Capture the cell that displays the provided text and extract its [X, Y] central coordinate. 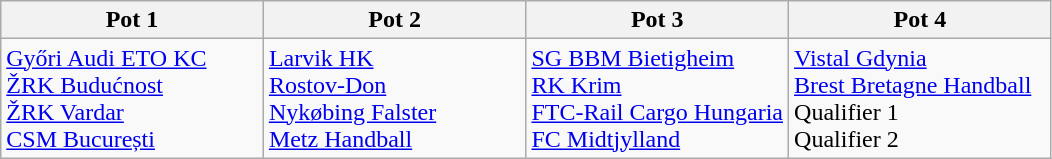
SG BBM Bietigheim RK Krim FTC-Rail Cargo Hungaria FC Midtjylland [658, 98]
Pot 4 [920, 20]
Pot 3 [658, 20]
Pot 2 [394, 20]
Pot 1 [132, 20]
Vistal Gdynia Brest Bretagne HandballQualifier 1Qualifier 2 [920, 98]
Larvik HK Rostov-Don Nykøbing Falster Metz Handball [394, 98]
Győri Audi ETO KC ŽRK Budućnost ŽRK Vardar CSM București [132, 98]
